Find where the given text appears and provide that cell's center as (x, y) coordinate. 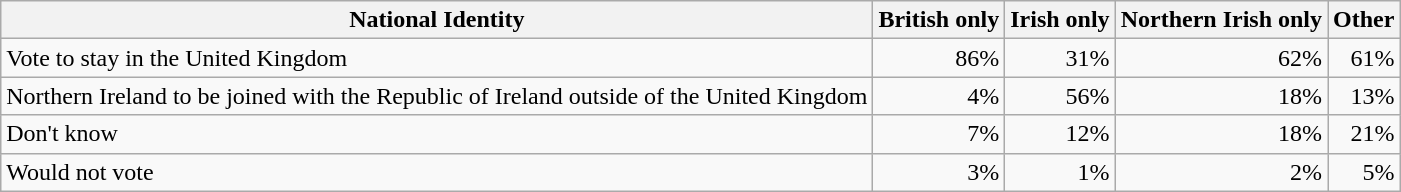
1% (1060, 172)
61% (1364, 58)
Would not vote (437, 172)
21% (1364, 134)
Other (1364, 20)
National Identity (437, 20)
Irish only (1060, 20)
Vote to stay in the United Kingdom (437, 58)
31% (1060, 58)
2% (1221, 172)
3% (939, 172)
Northern Irish only (1221, 20)
56% (1060, 96)
Don't know (437, 134)
7% (939, 134)
British only (939, 20)
86% (939, 58)
Northern Ireland to be joined with the Republic of Ireland outside of the United Kingdom (437, 96)
4% (939, 96)
13% (1364, 96)
62% (1221, 58)
5% (1364, 172)
12% (1060, 134)
